Return the (x, y) coordinate for the center point of the cell that contains the specified text.  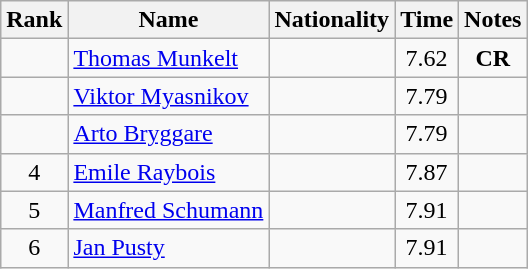
Jan Pusty (168, 248)
6 (34, 248)
CR (493, 58)
Viktor Myasnikov (168, 96)
Name (168, 20)
5 (34, 210)
7.87 (427, 172)
Emile Raybois (168, 172)
Time (427, 20)
Notes (493, 20)
Manfred Schumann (168, 210)
Arto Bryggare (168, 134)
Thomas Munkelt (168, 58)
Rank (34, 20)
4 (34, 172)
7.62 (427, 58)
Nationality (332, 20)
